Identify which cell holds the provided text, then report its [X, Y] central coordinate. 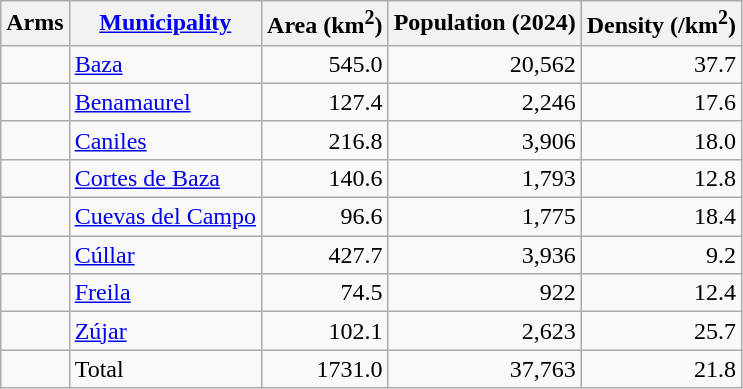
Benamaurel [165, 102]
Population (2024) [484, 24]
21.8 [661, 369]
3,936 [484, 255]
18.4 [661, 217]
Total [165, 369]
1,793 [484, 178]
17.6 [661, 102]
Municipality [165, 24]
74.5 [326, 293]
Arms [35, 24]
545.0 [326, 64]
140.6 [326, 178]
Zújar [165, 331]
Freila [165, 293]
Cuevas del Campo [165, 217]
20,562 [484, 64]
2,623 [484, 331]
1,775 [484, 217]
96.6 [326, 217]
Baza [165, 64]
25.7 [661, 331]
427.7 [326, 255]
12.8 [661, 178]
18.0 [661, 140]
Caniles [165, 140]
9.2 [661, 255]
216.8 [326, 140]
Area (km2) [326, 24]
102.1 [326, 331]
2,246 [484, 102]
37.7 [661, 64]
922 [484, 293]
Density (/km2) [661, 24]
127.4 [326, 102]
12.4 [661, 293]
37,763 [484, 369]
Cúllar [165, 255]
Cortes de Baza [165, 178]
1731.0 [326, 369]
3,906 [484, 140]
